Locate the cell with the specified text and output its [x, y] center coordinate. 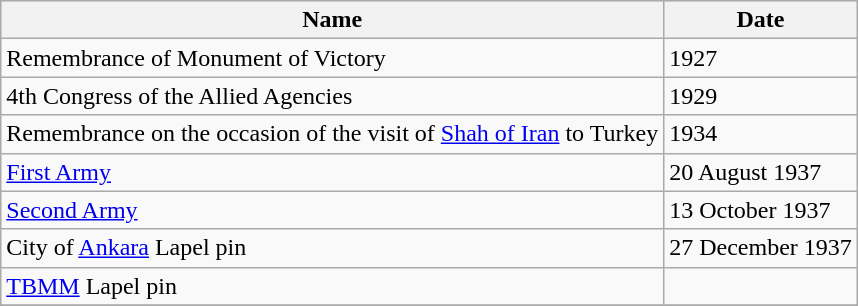
Second Army [332, 210]
1929 [761, 96]
1927 [761, 58]
TBMM Lapel pin [332, 286]
Remembrance of Monument of Victory [332, 58]
Remembrance on the occasion of the visit of Shah of Iran to Turkey [332, 134]
First Army [332, 172]
4th Congress of the Allied Agencies [332, 96]
1934 [761, 134]
13 October 1937 [761, 210]
Name [332, 20]
City of Ankara Lapel pin [332, 248]
27 December 1937 [761, 248]
20 August 1937 [761, 172]
Date [761, 20]
